Search for the cell housing the specified text and yield its (X, Y) center coordinate. 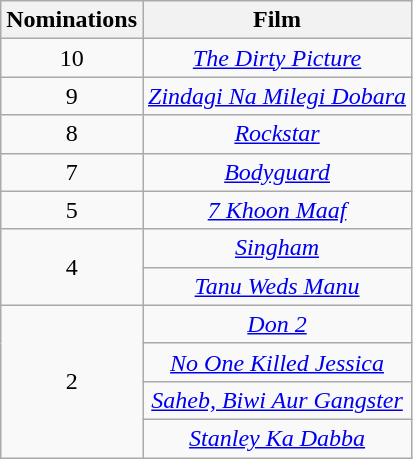
4 (72, 267)
7 (72, 172)
5 (72, 210)
Bodyguard (276, 172)
No One Killed Jessica (276, 362)
Film (276, 20)
2 (72, 381)
Rockstar (276, 134)
Tanu Weds Manu (276, 286)
Don 2 (276, 324)
10 (72, 58)
Singham (276, 248)
Saheb, Biwi Aur Gangster (276, 400)
Stanley Ka Dabba (276, 438)
8 (72, 134)
Zindagi Na Milegi Dobara (276, 96)
Nominations (72, 20)
7 Khoon Maaf (276, 210)
The Dirty Picture (276, 58)
9 (72, 96)
